Pinpoint the cell where the given text exists, returning its [X, Y] midpoint coordinate. 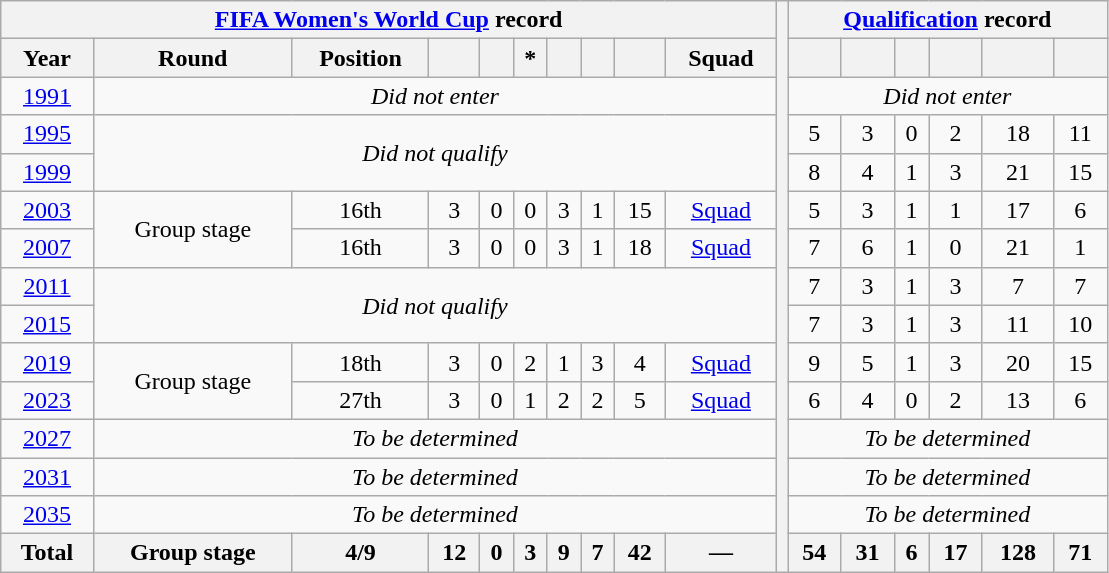
1991 [48, 96]
Position [360, 58]
18th [360, 362]
1999 [48, 172]
12 [454, 553]
2007 [48, 248]
8 [814, 172]
10 [1080, 324]
13 [1018, 400]
* [530, 58]
2023 [48, 400]
2019 [48, 362]
2035 [48, 515]
Year [48, 58]
31 [868, 553]
2027 [48, 438]
Qualification record [948, 20]
2011 [48, 286]
2031 [48, 477]
1995 [48, 134]
Total [48, 553]
42 [640, 553]
128 [1018, 553]
20 [1018, 362]
— [720, 553]
71 [1080, 553]
27th [360, 400]
2015 [48, 324]
Round [192, 58]
FIFA Women's World Cup record [389, 20]
2003 [48, 210]
4/9 [360, 553]
54 [814, 553]
